Scan for the cell matching the given text and deliver its [X, Y] coordinate at center. 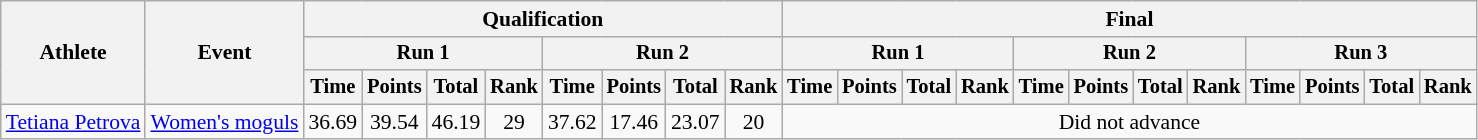
Did not advance [1129, 122]
Run 3 [1360, 54]
23.07 [696, 122]
Women's moguls [224, 122]
17.46 [634, 122]
20 [754, 122]
Event [224, 52]
Qualification [542, 19]
46.19 [456, 122]
Tetiana Petrova [74, 122]
Final [1129, 19]
29 [514, 122]
37.62 [572, 122]
39.54 [394, 122]
36.69 [332, 122]
Athlete [74, 52]
